From the cell containing the given text, extract its center point as [x, y] coordinate. 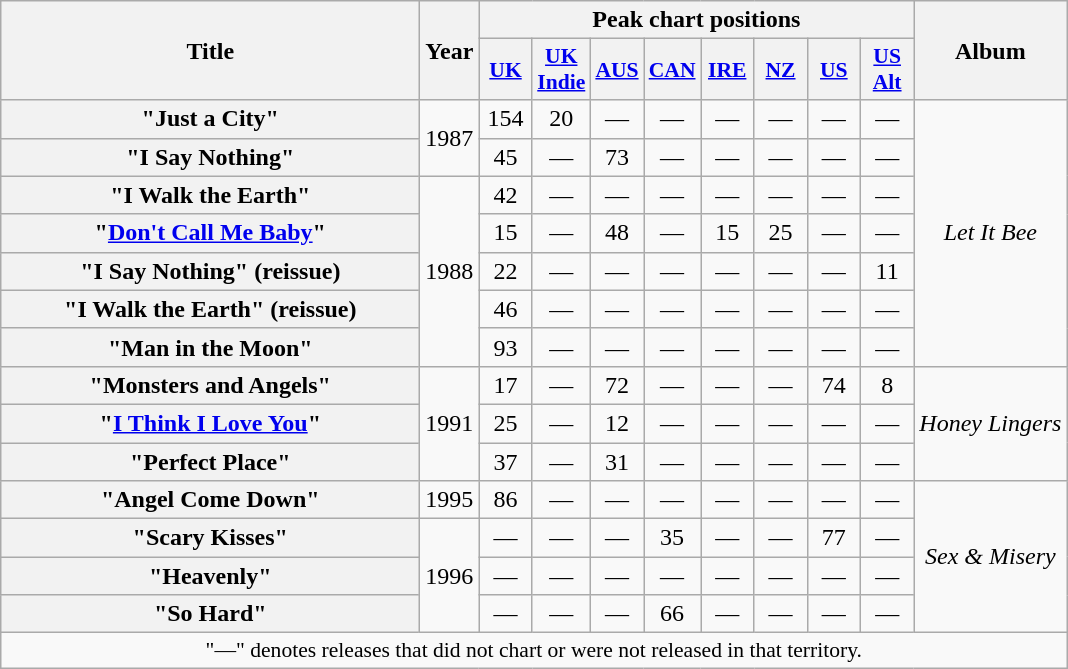
"Perfect Place" [210, 461]
"Heavenly" [210, 576]
42 [506, 195]
46 [506, 309]
"Monsters and Angels" [210, 385]
154 [506, 119]
20 [561, 119]
93 [506, 347]
Honey Lingers [990, 423]
17 [506, 385]
1995 [450, 500]
12 [616, 423]
AUS [616, 70]
"So Hard" [210, 614]
Year [450, 50]
48 [616, 233]
"Don't Call Me Baby" [210, 233]
UK [506, 70]
31 [616, 461]
IRE [728, 70]
1991 [450, 423]
86 [506, 500]
35 [672, 538]
1988 [450, 271]
37 [506, 461]
Let It Bee [990, 233]
"Angel Come Down" [210, 500]
45 [506, 157]
"—" denotes releases that did not chart or were not released in that territory. [534, 651]
66 [672, 614]
"I Walk the Earth" (reissue) [210, 309]
8 [888, 385]
77 [834, 538]
Peak chart positions [696, 20]
"I Walk the Earth" [210, 195]
72 [616, 385]
US Alt [888, 70]
Sex & Misery [990, 557]
"Just a City" [210, 119]
"I Say Nothing" (reissue) [210, 271]
US [834, 70]
73 [616, 157]
Title [210, 50]
1996 [450, 576]
UK Indie [561, 70]
22 [506, 271]
"Scary Kisses" [210, 538]
Album [990, 50]
74 [834, 385]
CAN [672, 70]
NZ [780, 70]
"I Think I Love You" [210, 423]
"Man in the Moon" [210, 347]
11 [888, 271]
"I Say Nothing" [210, 157]
1987 [450, 138]
